Pinpoint the cell where the given text exists, returning its (x, y) midpoint coordinate. 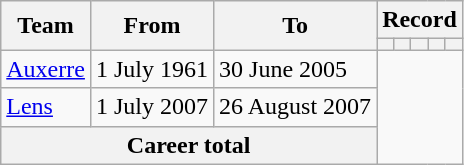
26 August 2007 (296, 107)
From (152, 26)
Auxerre (46, 69)
30 June 2005 (296, 69)
Team (46, 26)
Record (420, 20)
To (296, 26)
1 July 2007 (152, 107)
Lens (46, 107)
Career total (189, 145)
1 July 1961 (152, 69)
